From the cell containing the given text, extract its center point as (x, y) coordinate. 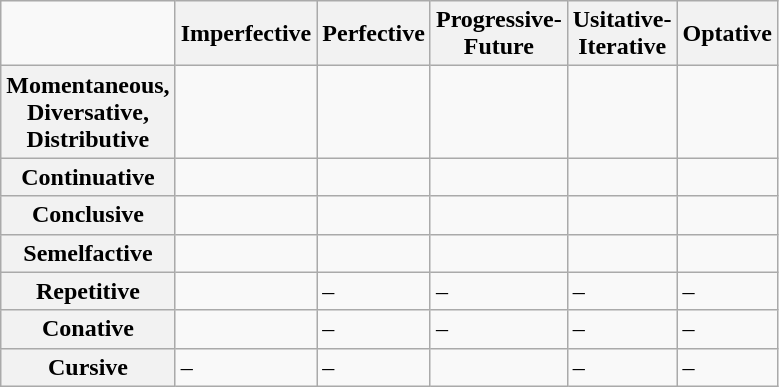
Conclusive (88, 215)
Imperfective (246, 34)
Conative (88, 329)
Semelfactive (88, 253)
Momentaneous,Diversative,Distributive (88, 112)
Continuative (88, 177)
Progressive-Future (498, 34)
Cursive (88, 367)
Optative (727, 34)
Repetitive (88, 291)
Usitative-Iterative (622, 34)
Perfective (374, 34)
